Capture the cell that displays the provided text and extract its [X, Y] central coordinate. 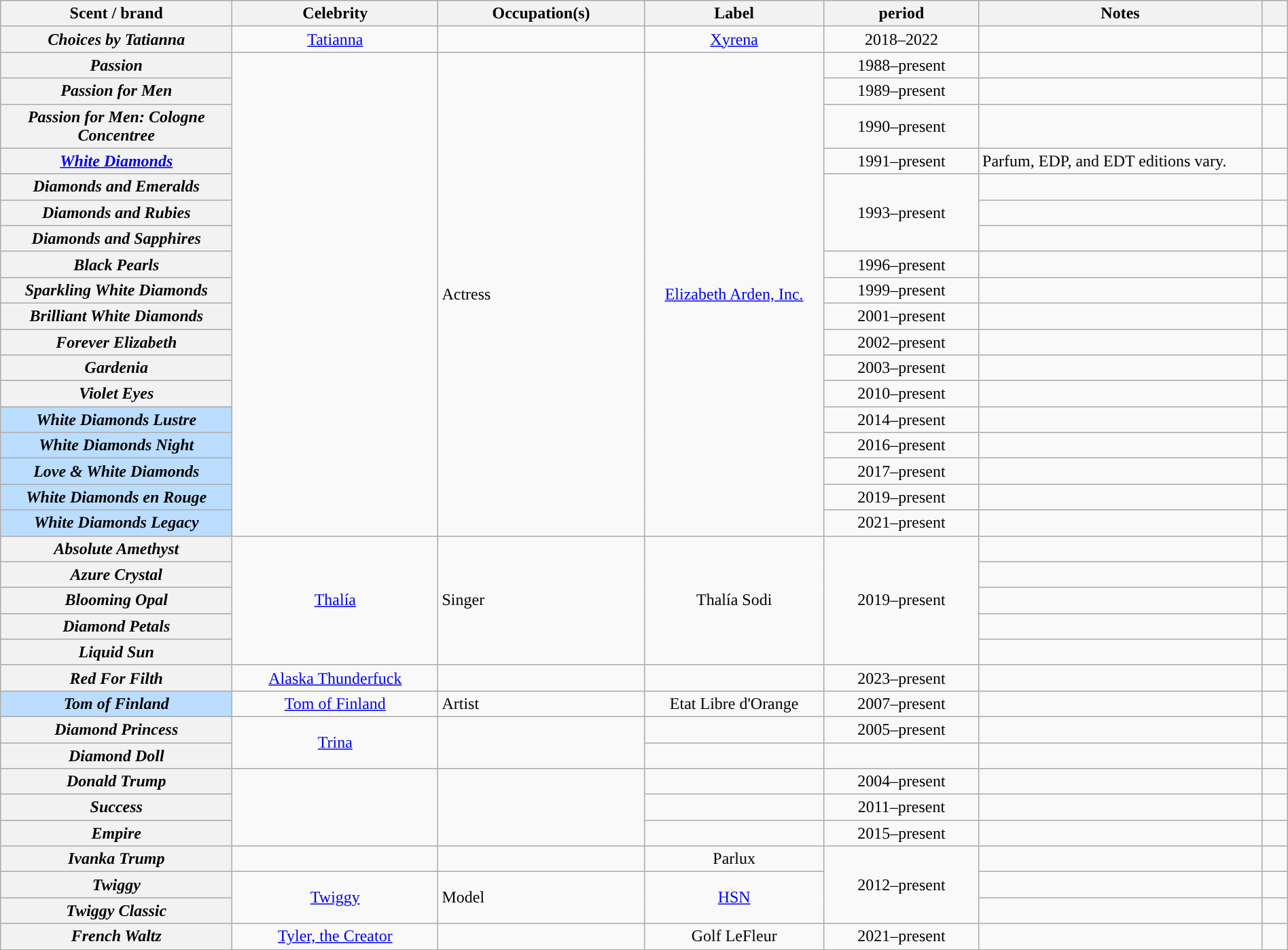
Alaska Thunderfuck [336, 678]
Singer [541, 600]
2014–present [901, 420]
Notes [1121, 14]
Passion for Men: Cologne Concentree [117, 126]
Twiggy Classic [117, 911]
2018–2022 [901, 39]
Thalía [336, 600]
Model [541, 898]
1991–present [901, 161]
Occupation(s) [541, 14]
2003–present [901, 368]
Tyler, the Creator [336, 936]
1989–present [901, 91]
Ivanka Trump [117, 859]
White Diamonds Legacy [117, 523]
Blooming Opal [117, 600]
Brilliant White Diamonds [117, 316]
Actress [541, 294]
Golf LeFleur [734, 936]
Thalía Sodi [734, 600]
2005–present [901, 729]
Love & White Diamonds [117, 471]
2004–present [901, 782]
Success [117, 807]
2023–present [901, 678]
Gardenia [117, 368]
Diamonds and Emeralds [117, 187]
2011–present [901, 807]
Absolute Amethyst [117, 549]
Passion [117, 65]
White Diamonds Night [117, 445]
Label [734, 14]
Diamond Petals [117, 626]
Elizabeth Arden, Inc. [734, 294]
White Diamonds Lustre [117, 420]
HSN [734, 898]
Azure Crystal [117, 574]
2012–present [901, 885]
2016–present [901, 445]
Diamonds and Sapphires [117, 238]
2007–present [901, 704]
Parfum, EDP, and EDT editions vary. [1121, 161]
Choices by Tatianna [117, 39]
Parlux [734, 859]
Scent / brand [117, 14]
Empire [117, 833]
1990–present [901, 126]
1988–present [901, 65]
Forever Elizabeth [117, 342]
Black Pearls [117, 264]
Red For Filth [117, 678]
Celebrity [336, 14]
Sparkling White Diamonds [117, 290]
2017–present [901, 471]
2015–present [901, 833]
Artist [541, 704]
White Diamonds en Rouge [117, 497]
Diamond Princess [117, 729]
Passion for Men [117, 91]
2010–present [901, 394]
1996–present [901, 264]
French Waltz [117, 936]
White Diamonds [117, 161]
period [901, 14]
Xyrena [734, 39]
Violet Eyes [117, 394]
1993–present [901, 213]
1999–present [901, 290]
2001–present [901, 316]
Tatianna [336, 39]
Donald Trump [117, 782]
Etat Libre d'Orange [734, 704]
Diamonds and Rubies [117, 213]
Liquid Sun [117, 652]
Diamond Doll [117, 756]
2002–present [901, 342]
Trina [336, 742]
